Capture the cell that displays the provided text and extract its (X, Y) central coordinate. 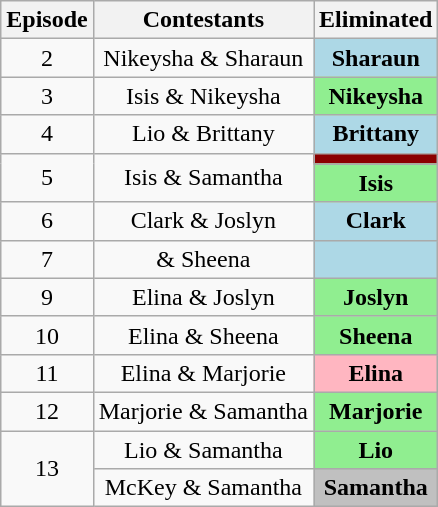
5 (47, 178)
6 (47, 221)
Nikeysha & Sharaun (203, 58)
Elina & Marjorie (203, 373)
Clark & Joslyn (203, 221)
Lio (376, 449)
9 (47, 297)
Brittany (376, 134)
Sharaun (376, 58)
Lio & Brittany (203, 134)
Isis & Nikeysha (203, 96)
Nikeysha (376, 96)
Joslyn (376, 297)
Isis & Samantha (203, 178)
Lio & Samantha (203, 449)
Clark (376, 221)
Isis (376, 183)
Elina & Sheena (203, 335)
4 (47, 134)
11 (47, 373)
Contestants (203, 20)
Elina (376, 373)
13 (47, 468)
Episode (47, 20)
McKey & Samantha (203, 488)
& Sheena (203, 259)
Samantha (376, 488)
12 (47, 411)
Eliminated (376, 20)
2 (47, 58)
3 (47, 96)
7 (47, 259)
10 (47, 335)
Marjorie (376, 411)
Marjorie & Samantha (203, 411)
Sheena (376, 335)
Elina & Joslyn (203, 297)
